Identify which cell holds the provided text, then report its (x, y) central coordinate. 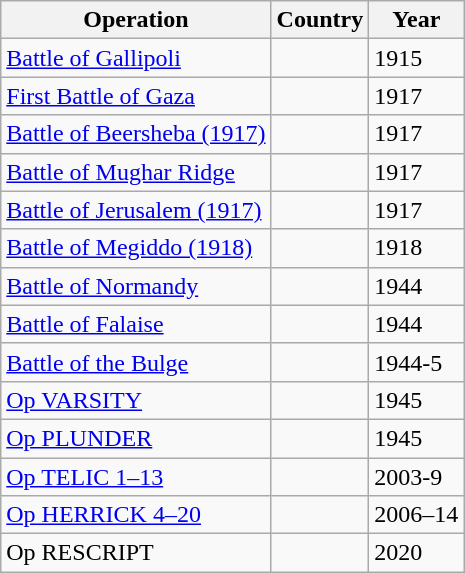
Battle of Mughar Ridge (136, 172)
Battle of Falaise (136, 324)
Battle of Gallipoli (136, 58)
1915 (416, 58)
2006–14 (416, 515)
Battle of Megiddo (1918) (136, 248)
Operation (136, 20)
Battle of Jerusalem (1917) (136, 210)
Year (416, 20)
Op RESCRIPT (136, 553)
1918 (416, 248)
Battle of the Bulge (136, 362)
Op HERRICK 4–20 (136, 515)
Battle of Normandy (136, 286)
Battle of Beersheba (1917) (136, 134)
2020 (416, 553)
First Battle of Gaza (136, 96)
Country (320, 20)
1944-5 (416, 362)
Op VARSITY (136, 400)
Op TELIC 1–13 (136, 477)
Op PLUNDER (136, 438)
2003-9 (416, 477)
